Pinpoint the cell where the given text exists, returning its (X, Y) midpoint coordinate. 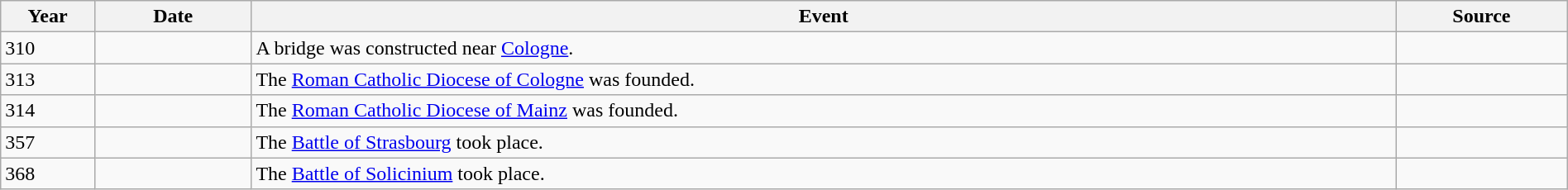
Source (1482, 17)
Event (824, 17)
The Roman Catholic Diocese of Mainz was founded. (824, 111)
Year (48, 17)
Date (172, 17)
The Battle of Strasbourg took place. (824, 142)
The Roman Catholic Diocese of Cologne was founded. (824, 79)
314 (48, 111)
368 (48, 173)
313 (48, 79)
A bridge was constructed near Cologne. (824, 48)
310 (48, 48)
The Battle of Solicinium took place. (824, 173)
357 (48, 142)
